Return the [x, y] coordinate for the center point of the cell that contains the specified text.  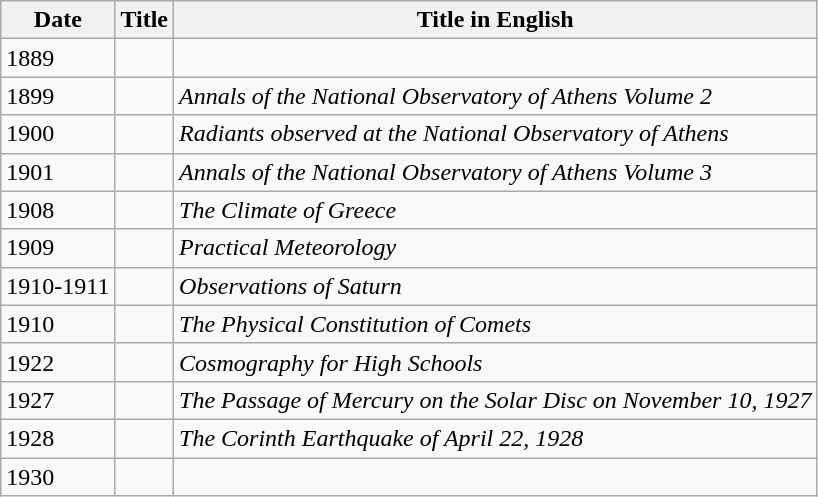
The Passage of Mercury on the Solar Disc on November 10, 1927 [496, 400]
The Physical Constitution of Comets [496, 324]
1900 [58, 134]
1922 [58, 362]
1927 [58, 400]
Annals of the National Observatory of Athens Volume 2 [496, 96]
1910 [58, 324]
1901 [58, 172]
1899 [58, 96]
The Corinth Earthquake of April 22, 1928 [496, 438]
Cosmography for High Schools [496, 362]
1909 [58, 248]
Observations of Saturn [496, 286]
1928 [58, 438]
The Climate of Greece [496, 210]
1908 [58, 210]
Date [58, 20]
1889 [58, 58]
Radiants observed at the National Observatory of Athens [496, 134]
Title [144, 20]
1930 [58, 477]
Practical Meteorology [496, 248]
Title in English [496, 20]
Annals of the National Observatory of Athens Volume 3 [496, 172]
1910-1911 [58, 286]
